Provide the [x, y] coordinate of the cell's center where the given text is located.  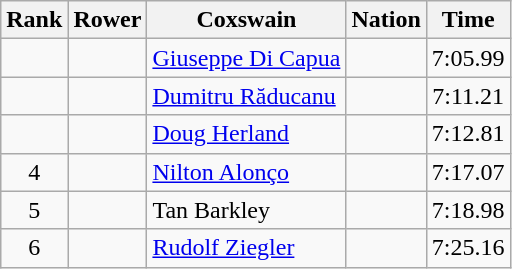
Nation [386, 20]
4 [34, 172]
7:25.16 [468, 248]
7:17.07 [468, 172]
Tan Barkley [246, 210]
Giuseppe Di Capua [246, 58]
Coxswain [246, 20]
Dumitru Răducanu [246, 96]
Time [468, 20]
Rank [34, 20]
Nilton Alonço [246, 172]
7:18.98 [468, 210]
7:05.99 [468, 58]
Rudolf Ziegler [246, 248]
6 [34, 248]
Rower [108, 20]
5 [34, 210]
7:12.81 [468, 134]
Doug Herland [246, 134]
7:11.21 [468, 96]
